Search for the cell housing the specified text and yield its [X, Y] center coordinate. 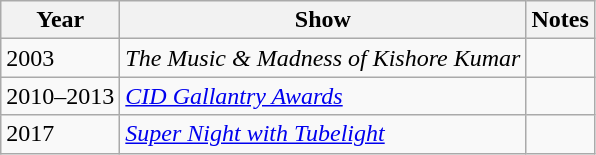
Notes [560, 20]
The Music & Madness of Kishore Kumar [323, 58]
2003 [60, 58]
2010–2013 [60, 96]
2017 [60, 134]
Show [323, 20]
CID Gallantry Awards [323, 96]
Super Night with Tubelight [323, 134]
Year [60, 20]
